Detect which cell encompasses the target text, then output its (x, y) center coordinate. 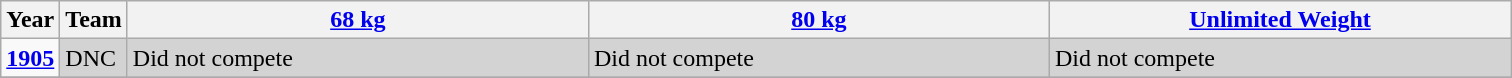
Unlimited Weight (1280, 20)
Year (30, 20)
DNC (94, 58)
80 kg (818, 20)
68 kg (358, 20)
1905 (30, 58)
Team (94, 20)
